Detect which cell encompasses the target text, then output its (X, Y) center coordinate. 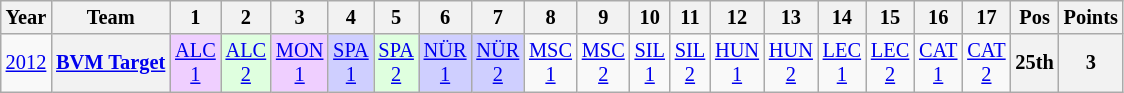
LEC1 (842, 63)
12 (737, 17)
11 (690, 17)
HUN2 (791, 63)
25th (1035, 63)
BVM Target (110, 63)
Team (110, 17)
4 (350, 17)
MSC1 (550, 63)
CAT1 (938, 63)
ALC2 (246, 63)
Points (1091, 17)
Year (26, 17)
2012 (26, 63)
ALC1 (195, 63)
Pos (1035, 17)
10 (650, 17)
8 (550, 17)
NÜR1 (446, 63)
6 (446, 17)
2 (246, 17)
HUN1 (737, 63)
MSC2 (604, 63)
16 (938, 17)
14 (842, 17)
1 (195, 17)
SIL2 (690, 63)
5 (396, 17)
9 (604, 17)
MON1 (300, 63)
SPA2 (396, 63)
13 (791, 17)
15 (890, 17)
SPA1 (350, 63)
SIL1 (650, 63)
7 (498, 17)
17 (986, 17)
NÜR2 (498, 63)
CAT2 (986, 63)
LEC2 (890, 63)
